Capture the cell that displays the provided text and extract its [X, Y] central coordinate. 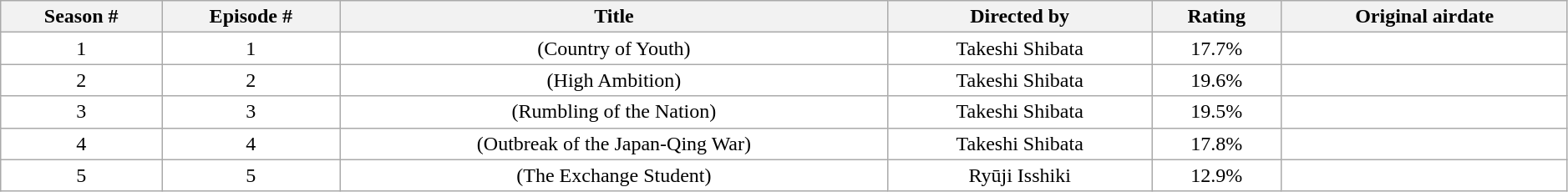
(High Ambition) [614, 80]
Rating [1216, 17]
Title [614, 17]
17.7% [1216, 48]
Season # [82, 17]
(Outbreak of the Japan-Qing War) [614, 144]
(Rumbling of the Nation) [614, 112]
Directed by [1020, 17]
(The Exchange Student) [614, 175]
12.9% [1216, 175]
(Country of Youth) [614, 48]
Ryūji Isshiki [1020, 175]
19.6% [1216, 80]
Original airdate [1424, 17]
Episode # [251, 17]
19.5% [1216, 112]
17.8% [1216, 144]
